Locate the cell with the specified text and output its (X, Y) center coordinate. 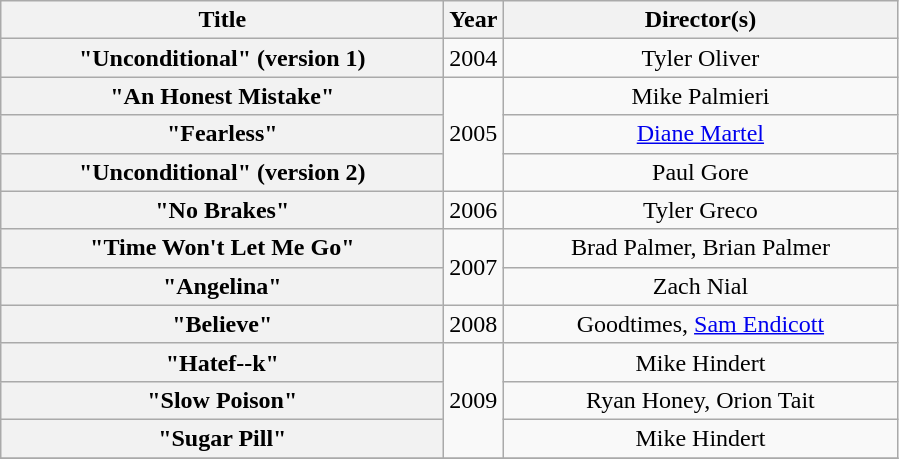
Director(s) (700, 20)
Tyler Greco (700, 210)
2006 (474, 210)
2007 (474, 267)
Title (222, 20)
Goodtimes, Sam Endicott (700, 324)
"An Honest Mistake" (222, 96)
2008 (474, 324)
"Fearless" (222, 134)
"Believe" (222, 324)
Year (474, 20)
Paul Gore (700, 172)
"Unconditional" (version 2) (222, 172)
Diane Martel (700, 134)
"Sugar Pill" (222, 438)
2005 (474, 134)
"Angelina" (222, 286)
"Unconditional" (version 1) (222, 58)
2009 (474, 400)
Brad Palmer, Brian Palmer (700, 248)
Mike Palmieri (700, 96)
Ryan Honey, Orion Tait (700, 400)
Tyler Oliver (700, 58)
Zach Nial (700, 286)
"Slow Poison" (222, 400)
"Time Won't Let Me Go" (222, 248)
"No Brakes" (222, 210)
"Hatef--k" (222, 362)
2004 (474, 58)
